Extract the (X, Y) coordinate from the center of the cell holding the provided text.  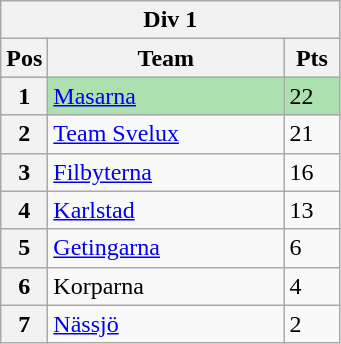
Filbyterna (166, 172)
16 (312, 172)
Pos (24, 58)
Pts (312, 58)
Nässjö (166, 324)
5 (24, 248)
22 (312, 96)
Div 1 (170, 20)
21 (312, 134)
1 (24, 96)
7 (24, 324)
3 (24, 172)
Masarna (166, 96)
Team (166, 58)
13 (312, 210)
Korparna (166, 286)
Karlstad (166, 210)
Getingarna (166, 248)
Team Svelux (166, 134)
